Determine the [x, y] coordinate at the center of the cell enclosing the given text.  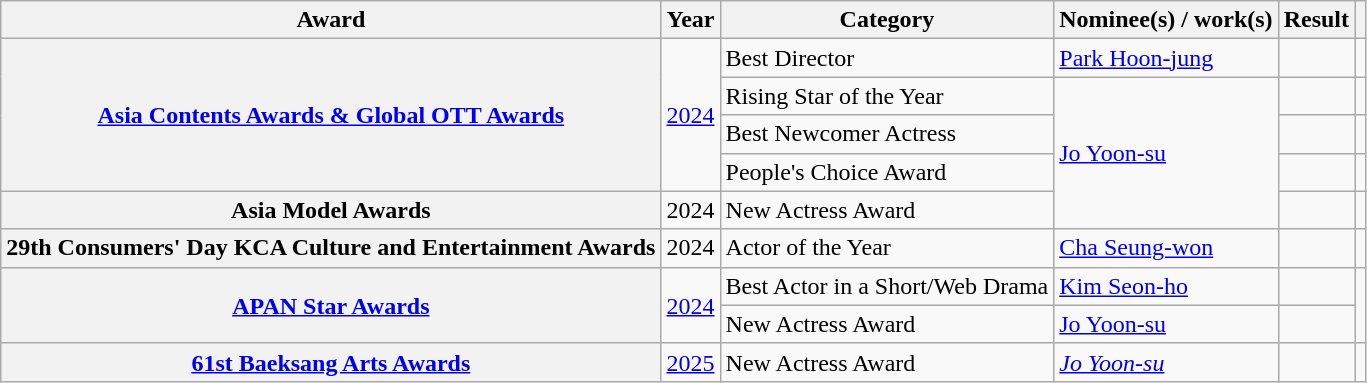
Actor of the Year [887, 248]
2025 [690, 362]
Park Hoon-jung [1166, 58]
APAN Star Awards [331, 305]
Best Actor in a Short/Web Drama [887, 286]
Award [331, 20]
Cha Seung-won [1166, 248]
Kim Seon-ho [1166, 286]
Category [887, 20]
Nominee(s) / work(s) [1166, 20]
Best Director [887, 58]
Year [690, 20]
Asia Contents Awards & Global OTT Awards [331, 115]
Best Newcomer Actress [887, 134]
29th Consumers' Day KCA Culture and Entertainment Awards [331, 248]
Rising Star of the Year [887, 96]
61st Baeksang Arts Awards [331, 362]
People's Choice Award [887, 172]
Result [1316, 20]
Asia Model Awards [331, 210]
